For the text-containing cell, return its midpoint in (X, Y) coordinate format. 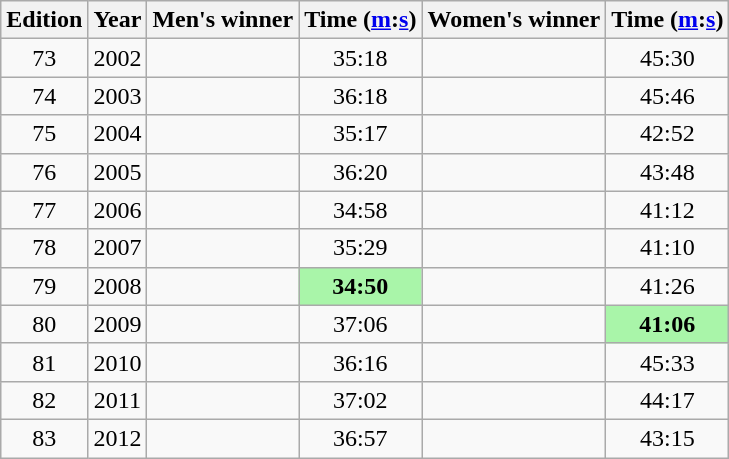
2007 (118, 248)
Men's winner (223, 20)
Year (118, 20)
2003 (118, 96)
2011 (118, 400)
78 (44, 248)
83 (44, 438)
35:18 (360, 58)
34:50 (360, 286)
35:17 (360, 134)
75 (44, 134)
37:06 (360, 324)
2002 (118, 58)
Edition (44, 20)
37:02 (360, 400)
82 (44, 400)
36:16 (360, 362)
36:18 (360, 96)
41:12 (668, 210)
45:33 (668, 362)
41:06 (668, 324)
2004 (118, 134)
36:20 (360, 172)
2009 (118, 324)
42:52 (668, 134)
36:57 (360, 438)
45:46 (668, 96)
Women's winner (514, 20)
76 (44, 172)
74 (44, 96)
44:17 (668, 400)
80 (44, 324)
73 (44, 58)
34:58 (360, 210)
81 (44, 362)
35:29 (360, 248)
43:15 (668, 438)
2005 (118, 172)
41:10 (668, 248)
2006 (118, 210)
2010 (118, 362)
77 (44, 210)
43:48 (668, 172)
41:26 (668, 286)
79 (44, 286)
2008 (118, 286)
2012 (118, 438)
45:30 (668, 58)
